Return (X, Y) of the center of cell containing provided text 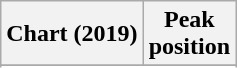
Chart (2019) (72, 34)
Peakposition (189, 34)
